Return the (x, y) coordinate for the center point of the cell that contains the specified text.  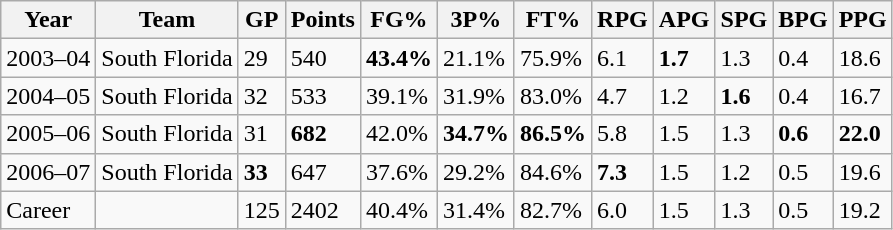
2003–04 (48, 58)
5.8 (623, 134)
Points (322, 20)
PPG (862, 20)
21.1% (476, 58)
Year (48, 20)
19.6 (862, 172)
125 (262, 210)
40.4% (398, 210)
2005–06 (48, 134)
82.7% (552, 210)
0.6 (803, 134)
FG% (398, 20)
86.5% (552, 134)
18.6 (862, 58)
29.2% (476, 172)
533 (322, 96)
Team (167, 20)
19.2 (862, 210)
647 (322, 172)
22.0 (862, 134)
31 (262, 134)
31.9% (476, 96)
2004–05 (48, 96)
6.0 (623, 210)
540 (322, 58)
32 (262, 96)
31.4% (476, 210)
83.0% (552, 96)
43.4% (398, 58)
29 (262, 58)
SPG (744, 20)
6.1 (623, 58)
37.6% (398, 172)
2402 (322, 210)
33 (262, 172)
39.1% (398, 96)
7.3 (623, 172)
BPG (803, 20)
682 (322, 134)
4.7 (623, 96)
1.6 (744, 96)
FT% (552, 20)
84.6% (552, 172)
1.7 (684, 58)
3P% (476, 20)
2006–07 (48, 172)
42.0% (398, 134)
APG (684, 20)
34.7% (476, 134)
75.9% (552, 58)
16.7 (862, 96)
RPG (623, 20)
Career (48, 210)
GP (262, 20)
